Pinpoint the cell where the given text exists, returning its (X, Y) midpoint coordinate. 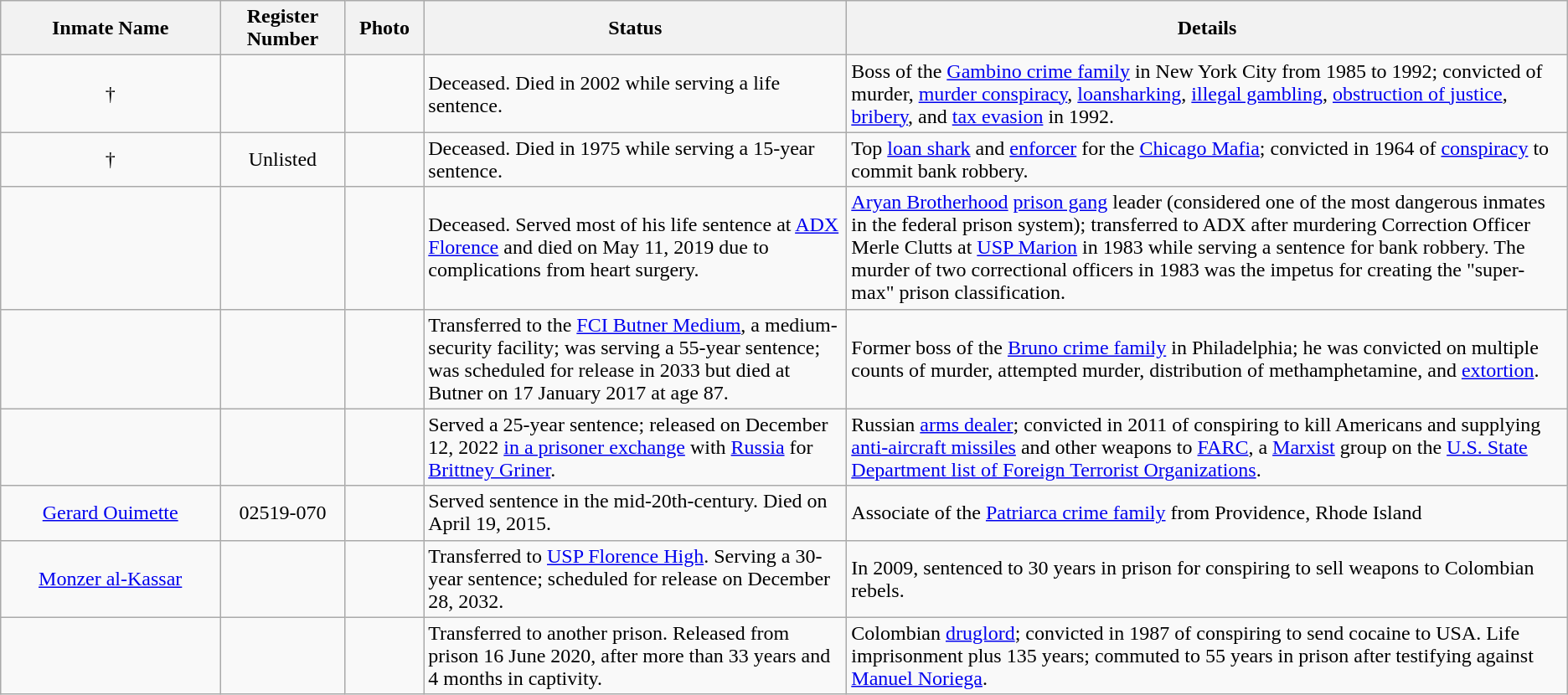
Status (635, 28)
Served a 25-year sentence; released on December 12, 2022 in a prisoner exchange with Russia for Brittney Griner. (635, 447)
Details (1207, 28)
Monzer al-Kassar (111, 579)
Associate of the Patriarca crime family from Providence, Rhode Island (1207, 512)
Deceased. Died in 1975 while serving a 15-year sentence. (635, 159)
Photo (384, 28)
Transferred to another prison. Released from prison 16 June 2020, after more than 33 years and 4 months in captivity. (635, 656)
Transferred to USP Florence High. Serving a 30-year sentence; scheduled for release on December 28, 2032. (635, 579)
Deceased. Served most of his life sentence at ADX Florence and died on May 11, 2019 due to complications from heart surgery. (635, 248)
Register Number (283, 28)
Unlisted (283, 159)
Served sentence in the mid-20th-century. Died on April 19, 2015. (635, 512)
Top loan shark and enforcer for the Chicago Mafia; convicted in 1964 of conspiracy to commit bank robbery. (1207, 159)
In 2009, sentenced to 30 years in prison for conspiring to sell weapons to Colombian rebels. (1207, 579)
Gerard Ouimette (111, 512)
Deceased. Died in 2002 while serving a life sentence. (635, 94)
Inmate Name (111, 28)
02519-070 (283, 512)
